From the cell containing the given text, extract its center point as (X, Y) coordinate. 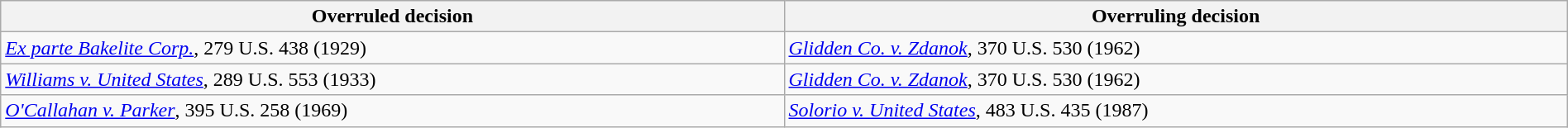
Solorio v. United States, 483 U.S. 435 (1987) (1176, 111)
Overruled decision (392, 17)
O'Callahan v. Parker, 395 U.S. 258 (1969) (392, 111)
Overruling decision (1176, 17)
Ex parte Bakelite Corp., 279 U.S. 438 (1929) (392, 48)
Williams v. United States, 289 U.S. 553 (1933) (392, 79)
